Detect which cell encompasses the target text, then output its [x, y] center coordinate. 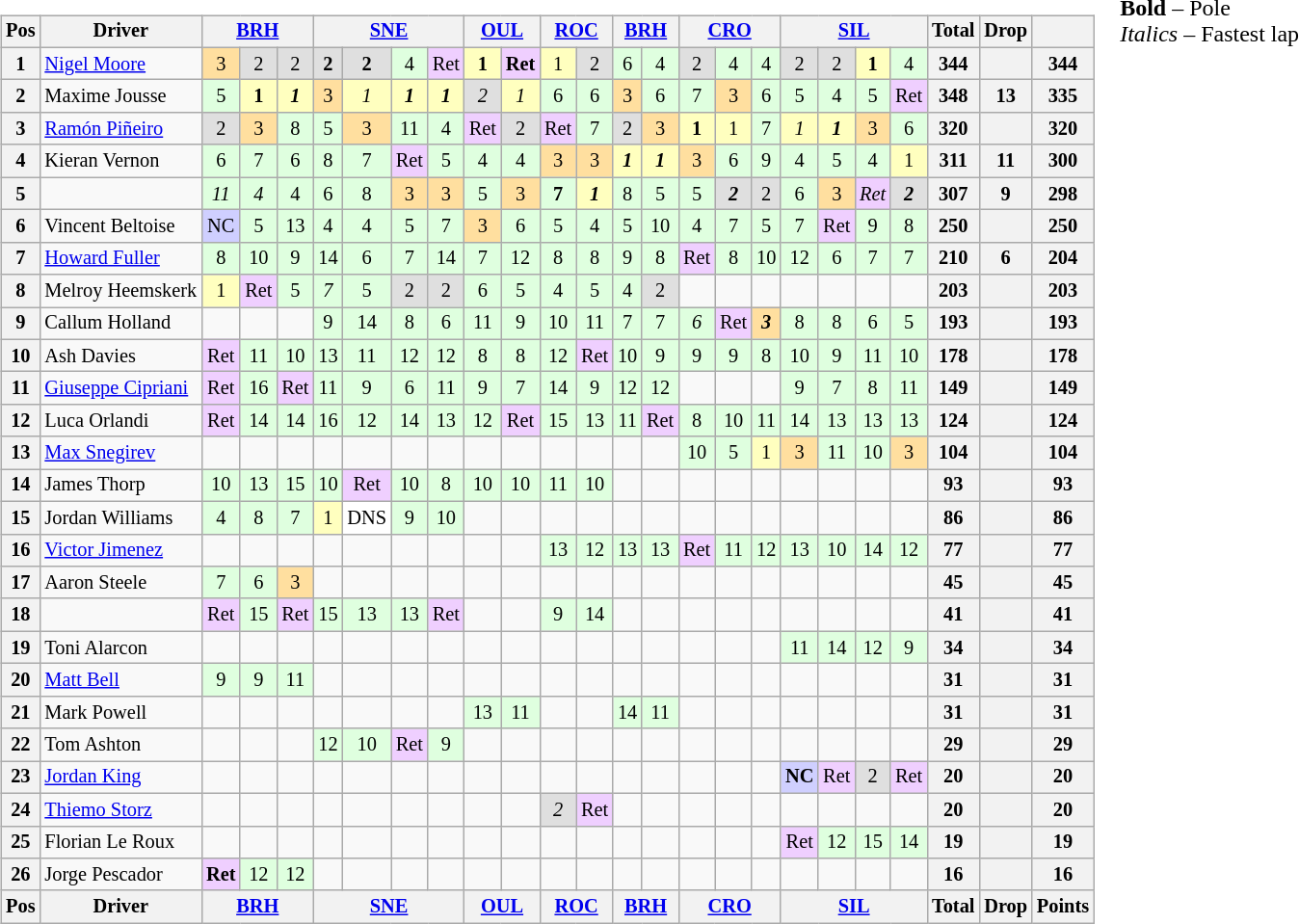
Toni Alarcon [120, 647]
Nigel Moore [120, 64]
Howard Fuller [120, 258]
James Thorp [120, 486]
Ramón Piñeiro [120, 129]
DNS [366, 517]
Luca Orlandi [120, 421]
21 [20, 712]
17 [20, 583]
Giuseppe Cipriani [120, 388]
23 [20, 778]
Vincent Beltoise [120, 226]
311 [953, 161]
300 [1063, 161]
Jorge Pescador [120, 875]
Jordan King [120, 778]
Ash Davies [120, 356]
24 [20, 809]
204 [1063, 258]
26 [20, 875]
Florian Le Roux [120, 842]
22 [20, 745]
Kieran Vernon [120, 161]
25 [20, 842]
Tom Ashton [120, 745]
Maxime Jousse [120, 96]
Mark Powell [120, 712]
18 [20, 615]
348 [953, 96]
Melroy Heemskerk [120, 291]
210 [953, 258]
Points [1063, 907]
Matt Bell [120, 680]
Callum Holland [120, 324]
Thiemo Storz [120, 809]
Aaron Steele [120, 583]
Max Snegirev [120, 453]
Jordan Williams [120, 517]
Victor Jimenez [120, 550]
307 [953, 194]
298 [1063, 194]
335 [1063, 96]
